Provide the (x, y) coordinate of the cell's center where the given text is located.  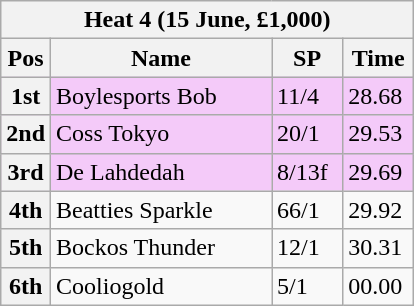
12/1 (308, 248)
2nd (26, 134)
Heat 4 (15 June, £1,000) (208, 20)
11/4 (308, 96)
Coss Tokyo (162, 134)
Name (162, 58)
Pos (26, 58)
1st (26, 96)
Cooliogold (162, 286)
29.53 (378, 134)
29.92 (378, 210)
Beatties Sparkle (162, 210)
8/13f (308, 172)
3rd (26, 172)
5th (26, 248)
28.68 (378, 96)
30.31 (378, 248)
5/1 (308, 286)
29.69 (378, 172)
6th (26, 286)
4th (26, 210)
De Lahdedah (162, 172)
20/1 (308, 134)
Time (378, 58)
Bockos Thunder (162, 248)
00.00 (378, 286)
66/1 (308, 210)
SP (308, 58)
Boylesports Bob (162, 96)
